Scan for the cell matching the given text and deliver its (X, Y) coordinate at center. 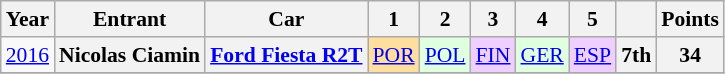
4 (542, 19)
Ford Fiesta R2T (286, 55)
2016 (28, 55)
2 (446, 19)
FIN (494, 55)
34 (690, 55)
POR (394, 55)
POL (446, 55)
ESP (592, 55)
3 (494, 19)
Entrant (130, 19)
GER (542, 55)
Nicolas Ciamin (130, 55)
7th (636, 55)
Car (286, 19)
1 (394, 19)
Year (28, 19)
Points (690, 19)
5 (592, 19)
